Detect which cell encompasses the target text, then output its (x, y) center coordinate. 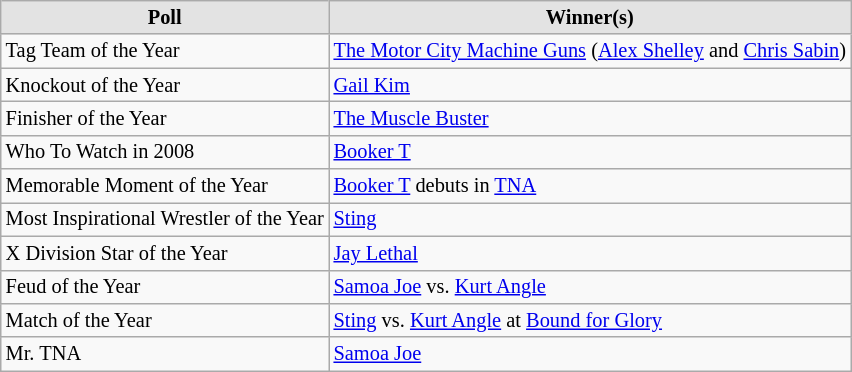
Sting vs. Kurt Angle at Bound for Glory (590, 320)
Samoa Joe vs. Kurt Angle (590, 287)
The Motor City Machine Guns (Alex Shelley and Chris Sabin) (590, 51)
Samoa Joe (590, 354)
Knockout of the Year (165, 85)
Tag Team of the Year (165, 51)
Mr. TNA (165, 354)
Finisher of the Year (165, 118)
Most Inspirational Wrestler of the Year (165, 219)
Jay Lethal (590, 253)
Gail Kim (590, 85)
Booker T (590, 152)
Winner(s) (590, 17)
The Muscle Buster (590, 118)
X Division Star of the Year (165, 253)
Who To Watch in 2008 (165, 152)
Poll (165, 17)
Feud of the Year (165, 287)
Booker T debuts in TNA (590, 186)
Sting (590, 219)
Memorable Moment of the Year (165, 186)
Match of the Year (165, 320)
